For the text-containing cell, return its midpoint in (x, y) coordinate format. 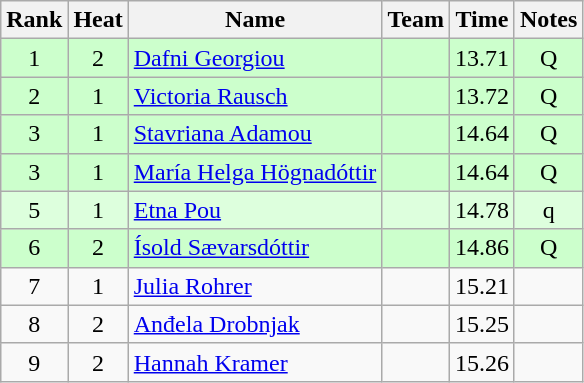
6 (34, 248)
Time (482, 20)
15.26 (482, 362)
13.72 (482, 96)
Julia Rohrer (255, 286)
5 (34, 210)
Dafni Georgiou (255, 58)
14.78 (482, 210)
q (548, 210)
Notes (548, 20)
9 (34, 362)
Name (255, 20)
Stavriana Adamou (255, 134)
Victoria Rausch (255, 96)
Rank (34, 20)
Anđela Drobnjak (255, 324)
15.25 (482, 324)
15.21 (482, 286)
7 (34, 286)
Hannah Kramer (255, 362)
8 (34, 324)
Etna Pou (255, 210)
María Helga Högnadóttir (255, 172)
Team (416, 20)
Ísold Sævarsdóttir (255, 248)
Heat (98, 20)
13.71 (482, 58)
14.86 (482, 248)
